Search for the cell housing the specified text and yield its (X, Y) center coordinate. 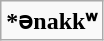
*ənakkʷ (52, 21)
